Provide the (X, Y) coordinate of the cell's center where the given text is located.  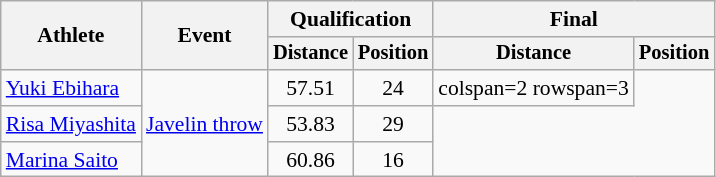
Final (574, 19)
Qualification (350, 19)
57.51 (310, 88)
29 (393, 124)
colspan=2 rowspan=3 (534, 88)
Event (204, 36)
24 (393, 88)
53.83 (310, 124)
Javelin throw (204, 124)
Athlete (71, 36)
Yuki Ebihara (71, 88)
Risa Miyashita (71, 124)
